Pinpoint the cell where the given text exists, returning its [x, y] midpoint coordinate. 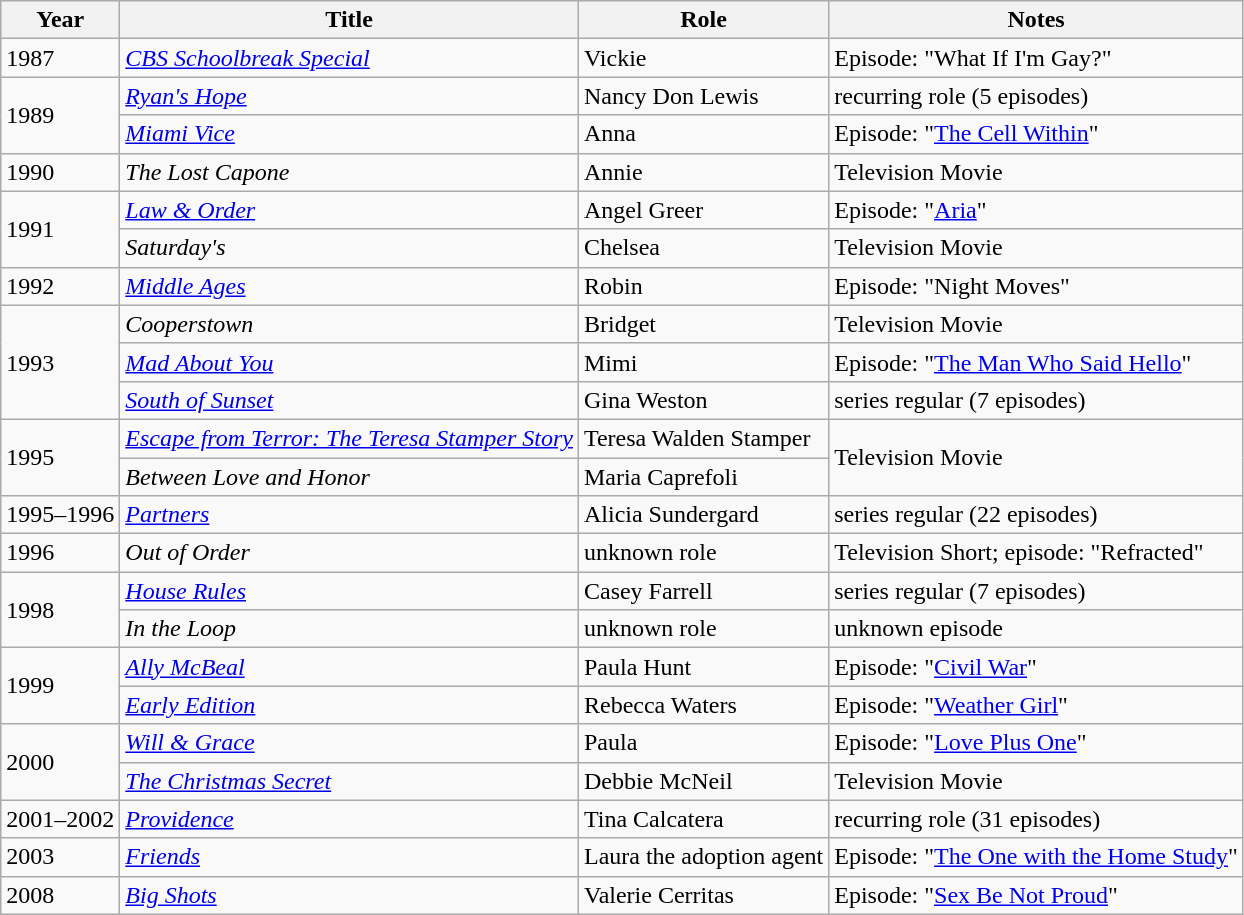
Casey Farrell [703, 591]
Anna [703, 134]
Cooperstown [350, 324]
Annie [703, 172]
recurring role (5 episodes) [1036, 96]
Notes [1036, 20]
Episode: "Love Plus One" [1036, 743]
2001–2002 [60, 819]
Miami Vice [350, 134]
1996 [60, 553]
Laura the adoption agent [703, 857]
Episode: "The Man Who Said Hello" [1036, 362]
Rebecca Waters [703, 705]
Between Love and Honor [350, 477]
Year [60, 20]
1999 [60, 686]
Episode: "Weather Girl" [1036, 705]
Early Edition [350, 705]
unknown episode [1036, 629]
Episode: "The Cell Within" [1036, 134]
2003 [60, 857]
Nancy Don Lewis [703, 96]
Friends [350, 857]
Mad About You [350, 362]
1998 [60, 610]
1992 [60, 286]
Title [350, 20]
1995–1996 [60, 515]
Middle Ages [350, 286]
The Christmas Secret [350, 781]
Chelsea [703, 248]
Teresa Walden Stamper [703, 438]
House Rules [350, 591]
1993 [60, 362]
Episode: "Aria" [1036, 210]
Tina Calcatera [703, 819]
Mimi [703, 362]
Vickie [703, 58]
1989 [60, 115]
Paula [703, 743]
Episode: "Sex Be Not Proud" [1036, 895]
2008 [60, 895]
Paula Hunt [703, 667]
2000 [60, 762]
Episode: "What If I'm Gay?" [1036, 58]
CBS Schoolbreak Special [350, 58]
recurring role (31 episodes) [1036, 819]
1991 [60, 229]
series regular (22 episodes) [1036, 515]
Angel Greer [703, 210]
Debbie McNeil [703, 781]
Ryan's Hope [350, 96]
Robin [703, 286]
Episode: "The One with the Home Study" [1036, 857]
The Lost Capone [350, 172]
South of Sunset [350, 400]
Alicia Sundergard [703, 515]
Saturday's [350, 248]
Role [703, 20]
Law & Order [350, 210]
1990 [60, 172]
Out of Order [350, 553]
1987 [60, 58]
Big Shots [350, 895]
In the Loop [350, 629]
Episode: "Night Moves" [1036, 286]
Valerie Cerritas [703, 895]
1995 [60, 457]
Partners [350, 515]
Will & Grace [350, 743]
Providence [350, 819]
Escape from Terror: The Teresa Stamper Story [350, 438]
Episode: "Civil War" [1036, 667]
Gina Weston [703, 400]
Television Short; episode: "Refracted" [1036, 553]
Maria Caprefoli [703, 477]
Ally McBeal [350, 667]
Bridget [703, 324]
